From the cell containing the given text, extract its center point as (X, Y) coordinate. 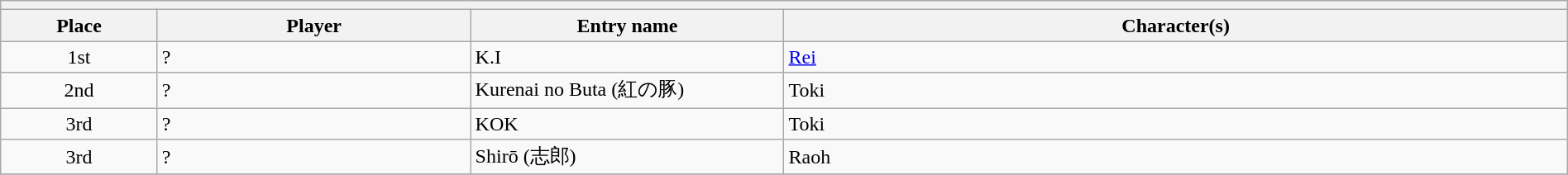
K.I (627, 57)
Rei (1176, 57)
1st (79, 57)
Player (314, 26)
Character(s) (1176, 26)
Kurenai no Buta (紅の豚) (627, 91)
Shirō (志郎) (627, 157)
Raoh (1176, 157)
KOK (627, 123)
Place (79, 26)
Entry name (627, 26)
2nd (79, 91)
